From the cell containing the given text, extract its center point as (x, y) coordinate. 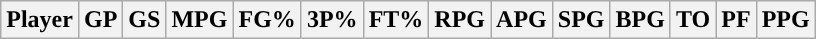
RPG (460, 20)
PF (736, 20)
GP (100, 20)
MPG (200, 20)
BPG (640, 20)
GS (144, 20)
Player (40, 20)
TO (692, 20)
APG (522, 20)
SPG (581, 20)
FG% (267, 20)
FT% (396, 20)
3P% (332, 20)
PPG (786, 20)
